From the cell containing the given text, extract its center point as [X, Y] coordinate. 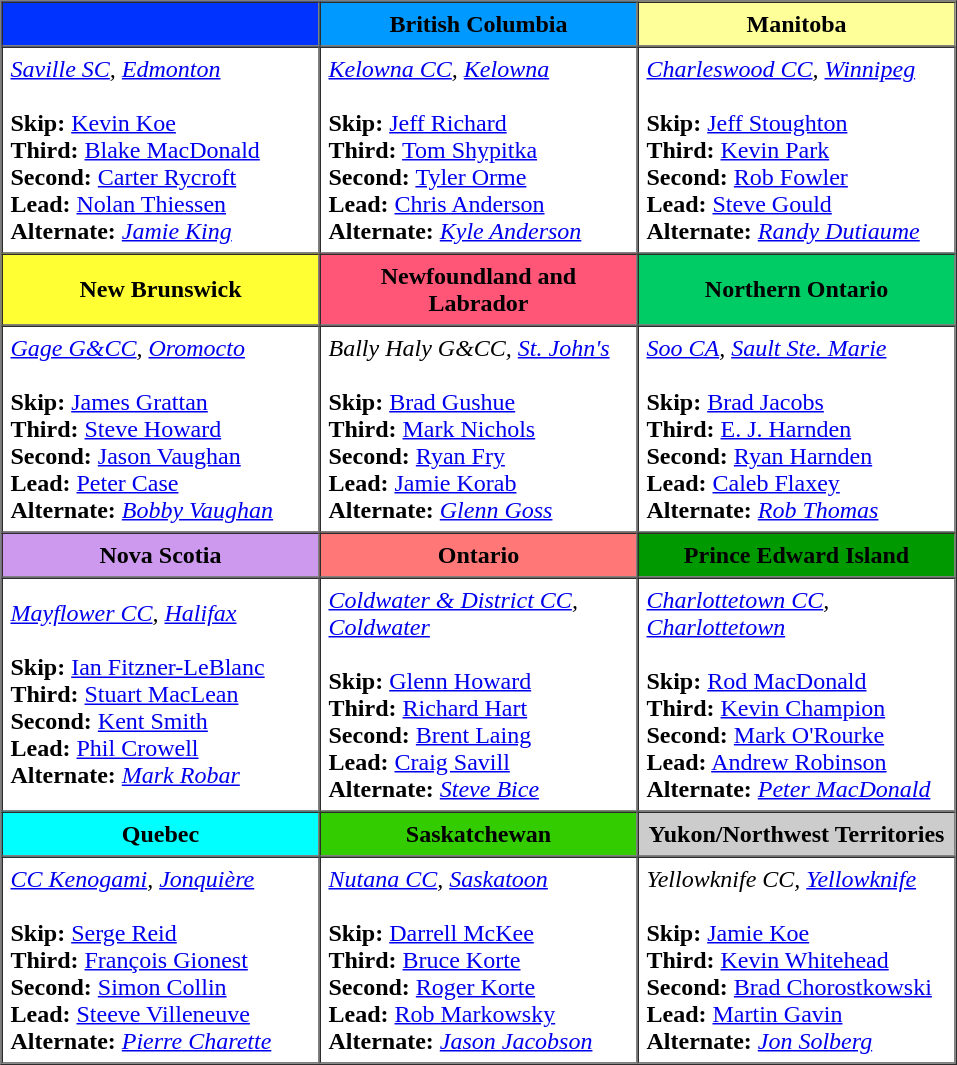
CC Kenogami, JonquièreSkip: Serge Reid Third: François Gionest Second: Simon Collin Lead: Steeve Villeneuve Alternate: Pierre Charette [161, 960]
Yukon/Northwest Territories [797, 834]
Soo CA, Sault Ste. MarieSkip: Brad Jacobs Third: E. J. Harnden Second: Ryan Harnden Lead: Caleb Flaxey Alternate: Rob Thomas [797, 430]
Bally Haly G&CC, St. John's Skip: Brad Gushue Third: Mark Nichols Second: Ryan Fry Lead: Jamie Korab Alternate: Glenn Goss [479, 430]
Quebec [161, 834]
Saskatchewan [479, 834]
New Brunswick [161, 290]
Charleswood CC, Winnipeg Skip: Jeff Stoughton Third: Kevin Park Second: Rob Fowler Lead: Steve Gould Alternate: Randy Dutiaume [797, 150]
Yellowknife CC, YellowknifeSkip: Jamie Koe Third: Kevin Whitehead Second: Brad Chorostkowski Lead: Martin Gavin Alternate: Jon Solberg [797, 960]
Saville SC, EdmontonSkip: Kevin Koe Third: Blake MacDonald Second: Carter Rycroft Lead: Nolan Thiessen Alternate: Jamie King [161, 150]
Mayflower CC, HalifaxSkip: Ian Fitzner-LeBlanc Third: Stuart MacLean Second: Kent Smith Lead: Phil Crowell Alternate: Mark Robar [161, 695]
Gage G&CC, Oromocto Skip: James Grattan Third: Steve Howard Second: Jason Vaughan Lead: Peter Case Alternate: Bobby Vaughan [161, 430]
Charlottetown CC, Charlottetown Skip: Rod MacDonald Third: Kevin Champion Second: Mark O'Rourke Lead: Andrew Robinson Alternate: Peter MacDonald [797, 695]
British Columbia [479, 24]
Nova Scotia [161, 554]
Prince Edward Island [797, 554]
Newfoundland and Labrador [479, 290]
Kelowna CC, KelownaSkip: Jeff Richard Third: Tom Shypitka Second: Tyler Orme Lead: Chris Anderson Alternate: Kyle Anderson [479, 150]
Manitoba [797, 24]
Ontario [479, 554]
Coldwater & District CC, Coldwater Skip: Glenn Howard Third: Richard Hart Second: Brent Laing Lead: Craig Savill Alternate: Steve Bice [479, 695]
Nutana CC, Saskatoon Skip: Darrell McKee Third: Bruce Korte Second: Roger Korte Lead: Rob Markowsky Alternate: Jason Jacobson [479, 960]
Northern Ontario [797, 290]
